From the cell containing the given text, extract its center point as [X, Y] coordinate. 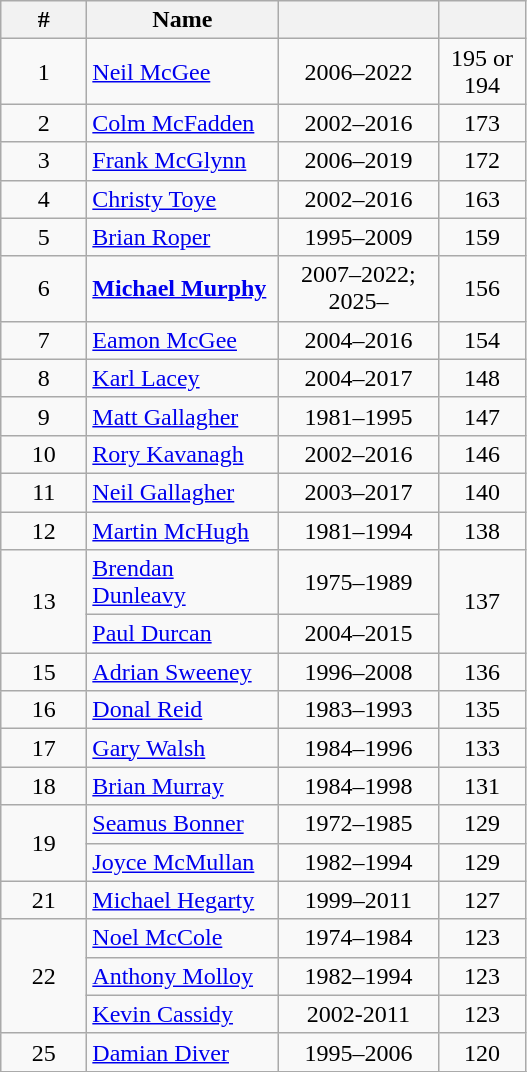
Noel McCole [182, 938]
156 [482, 288]
Rory Kavanagh [182, 454]
12 [44, 531]
Michael Murphy [182, 288]
148 [482, 378]
133 [482, 748]
22 [44, 976]
21 [44, 900]
2004–2017 [358, 378]
3 [44, 161]
1975–1989 [358, 582]
5 [44, 237]
25 [44, 1052]
Neil Gallagher [182, 492]
2006–2022 [358, 72]
120 [482, 1052]
Christy Toye [182, 199]
Adrian Sweeney [182, 672]
6 [44, 288]
147 [482, 416]
Neil McGee [182, 72]
9 [44, 416]
2004–2016 [358, 340]
146 [482, 454]
Brian Murray [182, 786]
Karl Lacey [182, 378]
173 [482, 123]
17 [44, 748]
1984–1996 [358, 748]
8 [44, 378]
159 [482, 237]
137 [482, 602]
Seamus Bonner [182, 824]
140 [482, 492]
172 [482, 161]
136 [482, 672]
Gary Walsh [182, 748]
2004–2015 [358, 634]
# [44, 20]
1981–1994 [358, 531]
Brian Roper [182, 237]
19 [44, 843]
Damian Diver [182, 1052]
1996–2008 [358, 672]
Name [182, 20]
1983–1993 [358, 710]
18 [44, 786]
Frank McGlynn [182, 161]
154 [482, 340]
11 [44, 492]
Eamon McGee [182, 340]
Colm McFadden [182, 123]
1995–2009 [358, 237]
1995–2006 [358, 1052]
2002-2011 [358, 1014]
Joyce McMullan [182, 862]
7 [44, 340]
4 [44, 199]
Paul Durcan [182, 634]
Brendan Dunleavy [182, 582]
1981–1995 [358, 416]
2003–2017 [358, 492]
Martin McHugh [182, 531]
1972–1985 [358, 824]
1 [44, 72]
135 [482, 710]
13 [44, 602]
Donal Reid [182, 710]
2007–2022; 2025– [358, 288]
131 [482, 786]
138 [482, 531]
Michael Hegarty [182, 900]
2006–2019 [358, 161]
127 [482, 900]
195 or 194 [482, 72]
16 [44, 710]
10 [44, 454]
Matt Gallagher [182, 416]
1974–1984 [358, 938]
2 [44, 123]
1999–2011 [358, 900]
1984–1998 [358, 786]
Kevin Cassidy [182, 1014]
163 [482, 199]
Anthony Molloy [182, 976]
15 [44, 672]
